Return [x, y] of the center of cell containing provided text 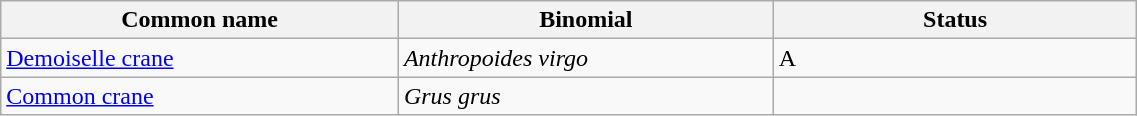
Status [955, 20]
Grus grus [586, 96]
Common name [200, 20]
Anthropoides virgo [586, 58]
Common crane [200, 96]
Demoiselle crane [200, 58]
A [955, 58]
Binomial [586, 20]
